For the text-containing cell, return its midpoint in (x, y) coordinate format. 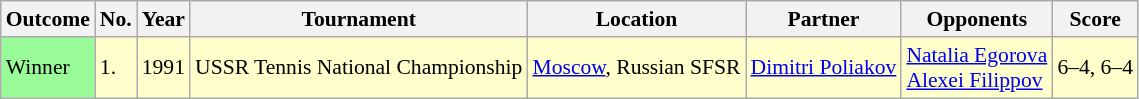
Outcome (48, 19)
6–4, 6–4 (1095, 68)
Winner (48, 68)
Partner (824, 19)
1. (116, 68)
Moscow, Russian SFSR (636, 68)
Location (636, 19)
1991 (164, 68)
Score (1095, 19)
Dimitri Poliakov (824, 68)
Year (164, 19)
Natalia Egorova Alexei Filippov (976, 68)
Tournament (358, 19)
USSR Tennis National Championship (358, 68)
Opponents (976, 19)
No. (116, 19)
